Return (x, y) of the center of cell containing provided text 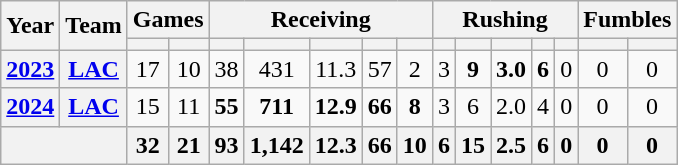
93 (226, 145)
4 (544, 107)
2 (414, 69)
2.5 (510, 145)
Year (30, 26)
Team (94, 26)
1,142 (276, 145)
711 (276, 107)
38 (226, 69)
3.0 (510, 69)
57 (380, 69)
9 (472, 69)
Rushing (504, 20)
12.3 (336, 145)
21 (188, 145)
2023 (30, 69)
17 (148, 69)
Receiving (320, 20)
11.3 (336, 69)
2024 (30, 107)
12.9 (336, 107)
Fumbles (628, 20)
55 (226, 107)
431 (276, 69)
32 (148, 145)
Games (168, 20)
11 (188, 107)
8 (414, 107)
2.0 (510, 107)
